Capture the cell that displays the provided text and extract its [x, y] central coordinate. 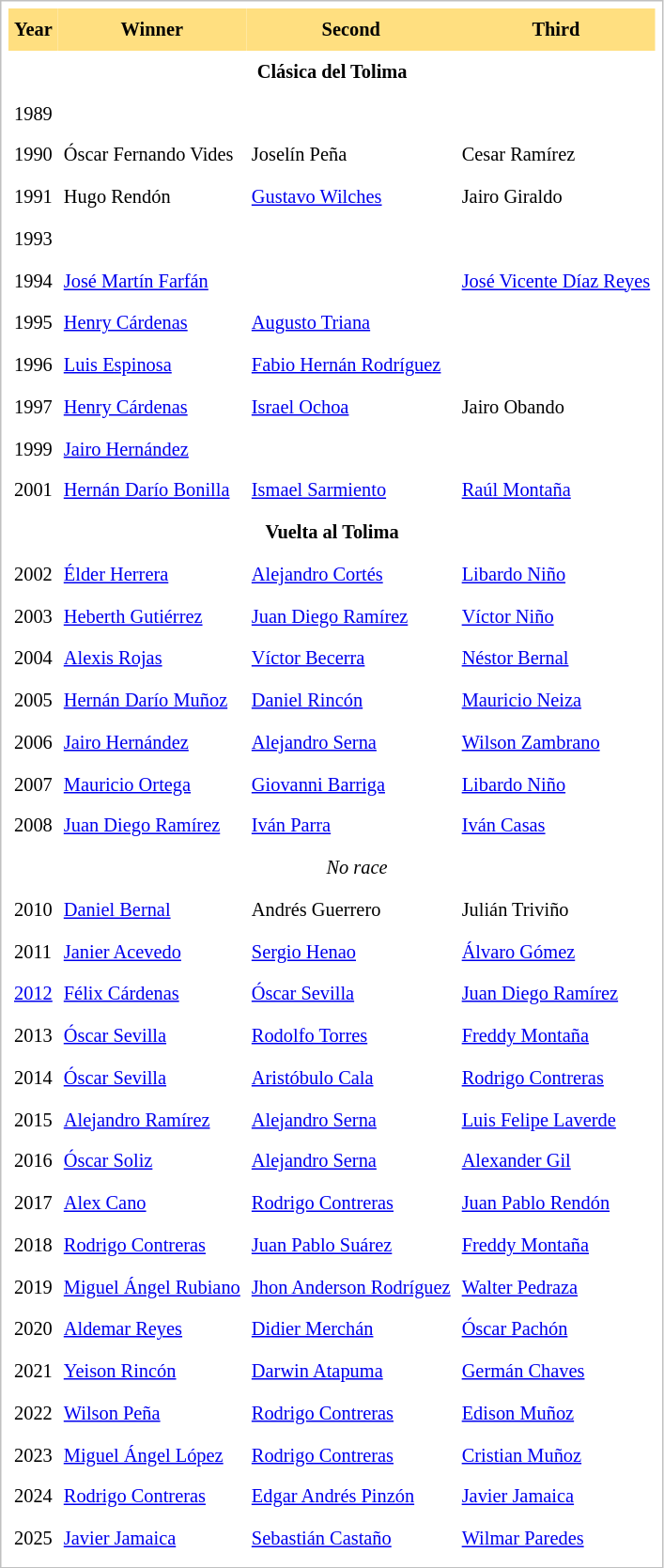
Hernán Darío Bonilla [152, 490]
Alexis Rojas [152, 658]
Alejandro Cortés [351, 575]
1994 [34, 282]
Raúl Montaña [556, 490]
1999 [34, 449]
Hugo Rendón [152, 197]
Alex Cano [152, 1203]
Jhon Anderson Rodríguez [351, 1287]
Fabio Hernán Rodríguez [351, 365]
2025 [34, 1539]
2002 [34, 575]
Edgar Andrés Pinzón [351, 1498]
Wilson Zambrano [556, 742]
Second [351, 30]
Janier Acevedo [152, 953]
Aristóbulo Cala [351, 1079]
Óscar Fernando Vides [152, 156]
Didier Merchán [351, 1328]
2007 [34, 784]
Julián Triviño [556, 909]
2020 [34, 1328]
Darwin Atapuma [351, 1372]
2018 [34, 1246]
Andrés Guerrero [351, 909]
2021 [34, 1372]
Giovanni Barriga [351, 784]
Cesar Ramírez [556, 156]
2023 [34, 1454]
Iván Casas [556, 827]
2015 [34, 1120]
2016 [34, 1161]
1990 [34, 156]
Daniel Bernal [152, 909]
No race [357, 868]
2013 [34, 1035]
Winner [152, 30]
Sergio Henao [351, 953]
Walter Pedraza [556, 1287]
2001 [34, 490]
Luis Espinosa [152, 365]
2004 [34, 658]
José Martín Farfán [152, 282]
1993 [34, 239]
Óscar Pachón [556, 1328]
1991 [34, 197]
Jairo Giraldo [556, 197]
Juan Pablo Rendón [556, 1203]
2017 [34, 1203]
Mauricio Neiza [556, 701]
Third [556, 30]
2022 [34, 1413]
Mauricio Ortega [152, 784]
Augusto Triana [351, 323]
Élder Herrera [152, 575]
Wilmar Paredes [556, 1539]
Yeison Rincón [152, 1372]
Cristian Muñoz [556, 1454]
Óscar Soliz [152, 1161]
Vuelta al Tolima [332, 532]
2012 [34, 994]
2010 [34, 909]
1996 [34, 365]
Edison Muñoz [556, 1413]
Hernán Darío Muñoz [152, 701]
Year [34, 30]
Daniel Rincón [351, 701]
Ismael Sarmiento [351, 490]
Juan Pablo Suárez [351, 1246]
Germán Chaves [556, 1372]
Aldemar Reyes [152, 1328]
2014 [34, 1079]
José Vicente Díaz Reyes [556, 282]
2006 [34, 742]
Luis Felipe Laverde [556, 1120]
Miguel Ángel López [152, 1454]
Joselín Peña [351, 156]
Iván Parra [351, 827]
Néstor Bernal [556, 658]
2024 [34, 1498]
2003 [34, 616]
Clásica del Tolima [332, 71]
Víctor Becerra [351, 658]
Alejandro Ramírez [152, 1120]
Wilson Peña [152, 1413]
2005 [34, 701]
Heberth Gutiérrez [152, 616]
Gustavo Wilches [351, 197]
Rodolfo Torres [351, 1035]
1995 [34, 323]
Jairo Obando [556, 408]
1997 [34, 408]
Álvaro Gómez [556, 953]
1989 [34, 113]
Israel Ochoa [351, 408]
Víctor Niño [556, 616]
Félix Cárdenas [152, 994]
2011 [34, 953]
2019 [34, 1287]
2008 [34, 827]
Sebastián Castaño [351, 1539]
Miguel Ángel Rubiano [152, 1287]
Alexander Gil [556, 1161]
